Return the [X, Y] coordinate for the center point of the cell that contains the specified text.  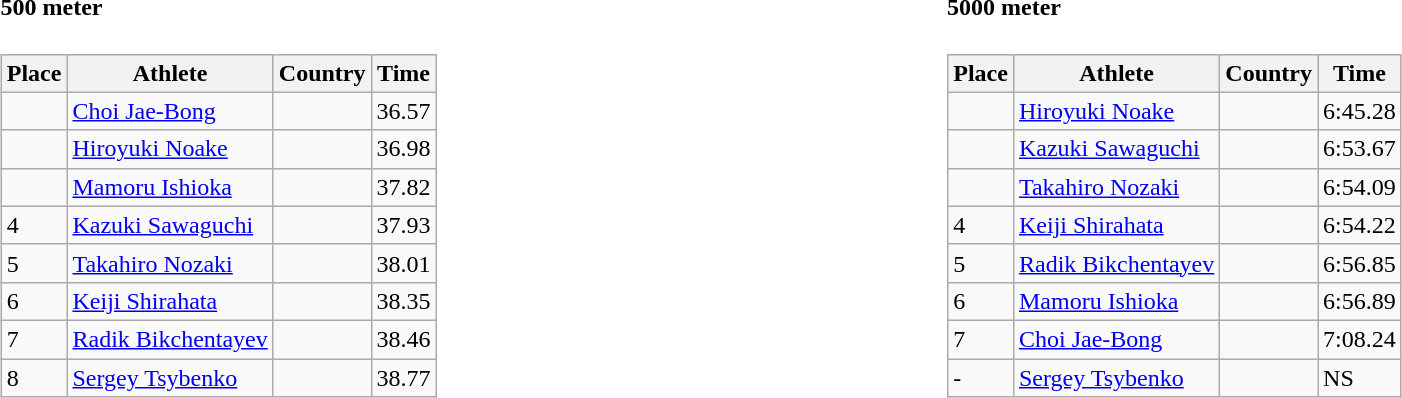
6:45.28 [1360, 111]
36.57 [404, 111]
6:56.89 [1360, 301]
6:56.85 [1360, 263]
6:53.67 [1360, 149]
38.46 [404, 339]
38.77 [404, 378]
38.01 [404, 263]
37.82 [404, 187]
NS [1360, 378]
8 [34, 378]
7:08.24 [1360, 339]
36.98 [404, 149]
6:54.22 [1360, 225]
37.93 [404, 225]
38.35 [404, 301]
- [981, 378]
6:54.09 [1360, 187]
